Find where the given text appears and provide that cell's center as (x, y) coordinate. 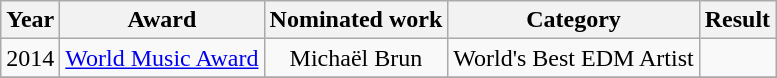
Nominated work (356, 20)
Result (737, 20)
Year (30, 20)
Michaël Brun (356, 58)
Category (574, 20)
World's Best EDM Artist (574, 58)
World Music Award (162, 58)
Award (162, 20)
2014 (30, 58)
